Return [x, y] of the center of cell containing provided text 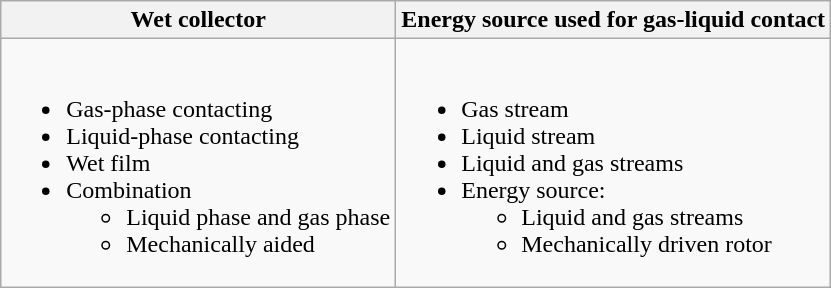
Gas streamLiquid streamLiquid and gas streamsEnergy source:Liquid and gas streamsMechanically driven rotor [614, 163]
Energy source used for gas-liquid contact [614, 20]
Wet collector [198, 20]
Gas-phase contactingLiquid-phase contactingWet filmCombinationLiquid phase and gas phaseMechanically aided [198, 163]
